From the cell containing the given text, extract its center point as (X, Y) coordinate. 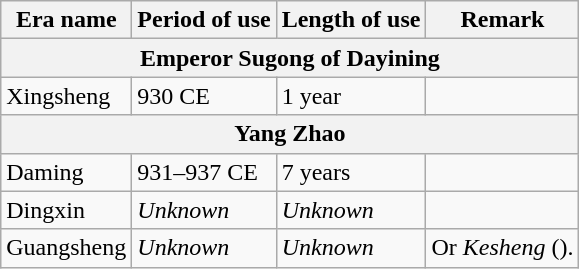
Emperor Sugong of Dayining (290, 58)
Yang Zhao (290, 134)
Guangsheng (66, 248)
Period of use (204, 20)
Dingxin (66, 210)
Xingsheng (66, 96)
Length of use (351, 20)
1 year (351, 96)
Or Kesheng (). (502, 248)
Remark (502, 20)
Daming (66, 172)
7 years (351, 172)
Era name (66, 20)
930 CE (204, 96)
931–937 CE (204, 172)
